Identify which cell holds the provided text, then report its [x, y] central coordinate. 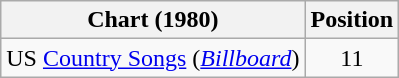
Chart (1980) [153, 20]
US Country Songs (Billboard) [153, 58]
Position [352, 20]
11 [352, 58]
